From the cell containing the given text, extract its center point as (X, Y) coordinate. 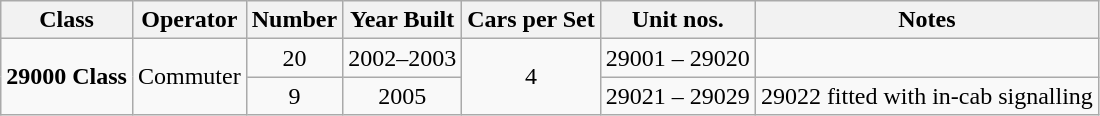
29022 fitted with in-cab signalling (926, 96)
Number (294, 20)
20 (294, 58)
Unit nos. (678, 20)
Year Built (402, 20)
Class (67, 20)
Operator (189, 20)
29000 Class (67, 77)
2005 (402, 96)
4 (532, 77)
Commuter (189, 77)
Notes (926, 20)
29021 – 29029 (678, 96)
Cars per Set (532, 20)
9 (294, 96)
29001 – 29020 (678, 58)
2002–2003 (402, 58)
